Search for the cell housing the specified text and yield its [x, y] center coordinate. 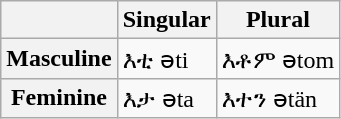
እቶም ǝtom [278, 59]
እቲ ǝti [166, 59]
Plural [278, 20]
Masculine [59, 59]
እተን ǝtän [278, 98]
Feminine [59, 98]
Singular [166, 20]
እታ ǝta [166, 98]
